Scan for the cell matching the given text and deliver its (x, y) coordinate at center. 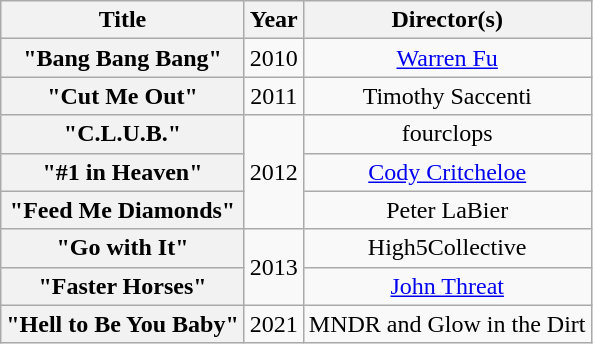
"Hell to Be You Baby" (123, 324)
2012 (274, 172)
"Faster Horses" (123, 286)
Timothy Saccenti (447, 96)
Year (274, 20)
Peter LaBier (447, 210)
"C.L.U.B." (123, 134)
fourclops (447, 134)
John Threat (447, 286)
2021 (274, 324)
"Go with It" (123, 248)
"Feed Me Diamonds" (123, 210)
"Cut Me Out" (123, 96)
2010 (274, 58)
MNDR and Glow in the Dirt (447, 324)
"Bang Bang Bang" (123, 58)
2013 (274, 267)
"#1 in Heaven" (123, 172)
High5Collective (447, 248)
2011 (274, 96)
Cody Critcheloe (447, 172)
Director(s) (447, 20)
Title (123, 20)
Warren Fu (447, 58)
